Identify which cell holds the provided text, then report its (x, y) central coordinate. 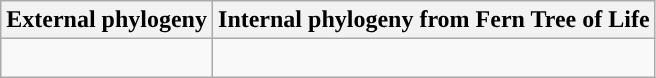
External phylogeny (107, 20)
Internal phylogeny from Fern Tree of Life (434, 20)
